Identify which cell holds the provided text, then report its (x, y) central coordinate. 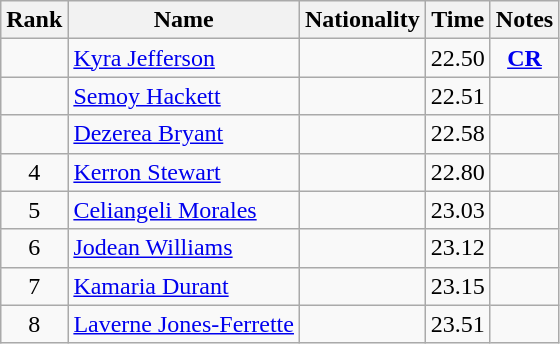
23.15 (458, 286)
Notes (524, 20)
Jodean Williams (184, 248)
Time (458, 20)
CR (524, 58)
8 (34, 324)
22.80 (458, 172)
Kamaria Durant (184, 286)
22.58 (458, 134)
5 (34, 210)
4 (34, 172)
23.12 (458, 248)
Dezerea Bryant (184, 134)
7 (34, 286)
Kyra Jefferson (184, 58)
23.03 (458, 210)
Semoy Hackett (184, 96)
Nationality (362, 20)
Name (184, 20)
6 (34, 248)
Rank (34, 20)
Kerron Stewart (184, 172)
22.50 (458, 58)
Laverne Jones-Ferrette (184, 324)
22.51 (458, 96)
Celiangeli Morales (184, 210)
23.51 (458, 324)
